Extract the [X, Y] coordinate from the center of the cell holding the provided text.  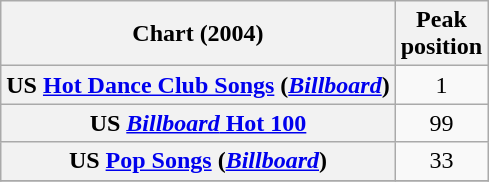
Chart (2004) [198, 34]
1 [441, 85]
US Hot Dance Club Songs (Billboard) [198, 85]
33 [441, 161]
US Pop Songs (Billboard) [198, 161]
99 [441, 123]
Peakposition [441, 34]
US Billboard Hot 100 [198, 123]
